Locate the cell with the specified text and output its [x, y] center coordinate. 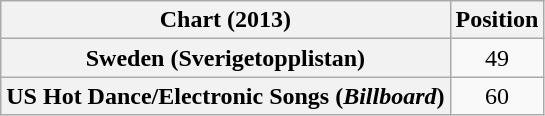
Chart (2013) [226, 20]
49 [497, 58]
Sweden (Sverigetopplistan) [226, 58]
60 [497, 96]
US Hot Dance/Electronic Songs (Billboard) [226, 96]
Position [497, 20]
